Extract the (x, y) coordinate from the center of the cell holding the provided text.  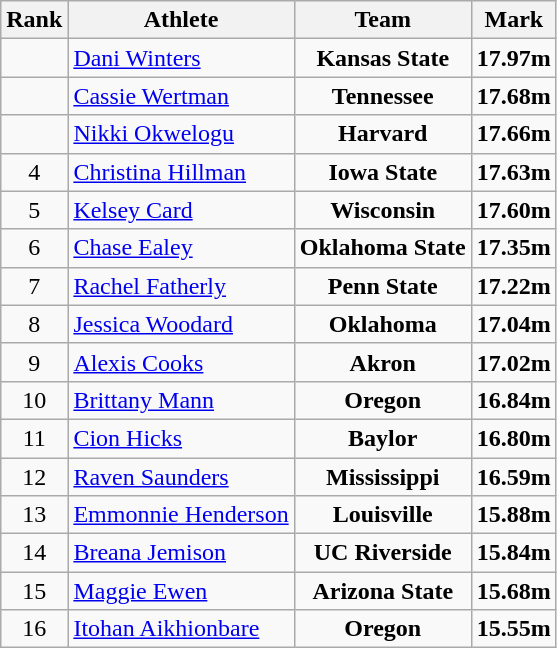
Wisconsin (382, 210)
17.04m (514, 324)
UC Riverside (382, 553)
17.35m (514, 248)
17.60m (514, 210)
16.84m (514, 400)
Tennessee (382, 96)
Chase Ealey (181, 248)
15.88m (514, 515)
Emmonnie Henderson (181, 515)
17.66m (514, 134)
Maggie Ewen (181, 591)
Dani Winters (181, 58)
Jessica Woodard (181, 324)
14 (34, 553)
Oklahoma (382, 324)
15 (34, 591)
Louisville (382, 515)
16 (34, 629)
13 (34, 515)
Itohan Aikhionbare (181, 629)
17.63m (514, 172)
Akron (382, 362)
Christina Hillman (181, 172)
17.68m (514, 96)
15.55m (514, 629)
Rank (34, 20)
Kelsey Card (181, 210)
Brittany Mann (181, 400)
4 (34, 172)
11 (34, 438)
16.59m (514, 477)
Penn State (382, 286)
Kansas State (382, 58)
Team (382, 20)
17.97m (514, 58)
15.68m (514, 591)
17.22m (514, 286)
Cassie Wertman (181, 96)
Oklahoma State (382, 248)
8 (34, 324)
6 (34, 248)
10 (34, 400)
12 (34, 477)
Breana Jemison (181, 553)
17.02m (514, 362)
Nikki Okwelogu (181, 134)
Arizona State (382, 591)
Iowa State (382, 172)
15.84m (514, 553)
7 (34, 286)
Mississippi (382, 477)
9 (34, 362)
Mark (514, 20)
Raven Saunders (181, 477)
Rachel Fatherly (181, 286)
5 (34, 210)
Baylor (382, 438)
Athlete (181, 20)
16.80m (514, 438)
Harvard (382, 134)
Cion Hicks (181, 438)
Alexis Cooks (181, 362)
